Pinpoint the cell where the given text exists, returning its [x, y] midpoint coordinate. 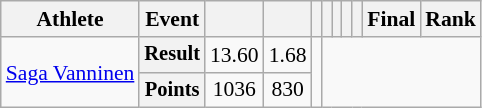
13.60 [234, 55]
Rank [450, 19]
Saga Vanninen [70, 72]
Athlete [70, 19]
Event [172, 19]
Points [172, 90]
Final [391, 19]
Result [172, 55]
1036 [234, 90]
830 [288, 90]
1.68 [288, 55]
